Search for the cell housing the specified text and yield its [X, Y] center coordinate. 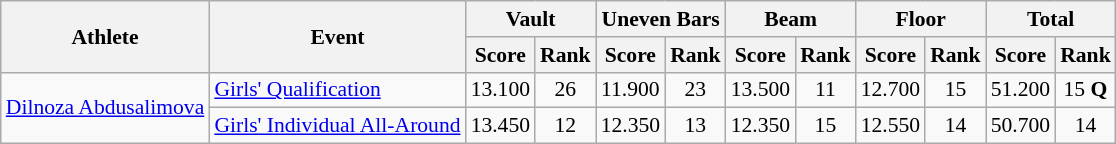
Event [337, 36]
13 [696, 126]
Girls' Individual All-Around [337, 126]
Vault [531, 19]
Beam [791, 19]
Dilnoza Abdusalimova [106, 108]
13.100 [500, 90]
12 [566, 126]
23 [696, 90]
51.200 [1020, 90]
Athlete [106, 36]
50.700 [1020, 126]
Uneven Bars [661, 19]
Girls' Qualification [337, 90]
11 [826, 90]
13.500 [760, 90]
11.900 [630, 90]
Floor [921, 19]
15 Q [1086, 90]
26 [566, 90]
13.450 [500, 126]
Total [1051, 19]
12.550 [890, 126]
12.700 [890, 90]
